Return the (x, y) coordinate for the center point of the cell that contains the specified text.  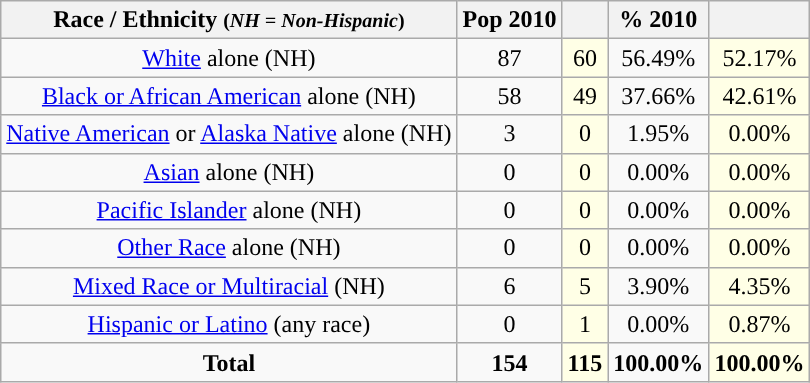
58 (510, 96)
Pop 2010 (510, 20)
49 (585, 96)
5 (585, 286)
6 (510, 286)
Pacific Islander alone (NH) (229, 210)
87 (510, 58)
Hispanic or Latino (any race) (229, 324)
White alone (NH) (229, 58)
52.17% (760, 58)
Mixed Race or Multiracial (NH) (229, 286)
42.61% (760, 96)
Total (229, 362)
1 (585, 324)
37.66% (658, 96)
115 (585, 362)
3.90% (658, 286)
Other Race alone (NH) (229, 248)
0.87% (760, 324)
Asian alone (NH) (229, 172)
60 (585, 58)
Race / Ethnicity (NH = Non-Hispanic) (229, 20)
56.49% (658, 58)
Native American or Alaska Native alone (NH) (229, 134)
% 2010 (658, 20)
Black or African American alone (NH) (229, 96)
3 (510, 134)
1.95% (658, 134)
154 (510, 362)
4.35% (760, 286)
